Pinpoint the cell where the given text exists, returning its [X, Y] midpoint coordinate. 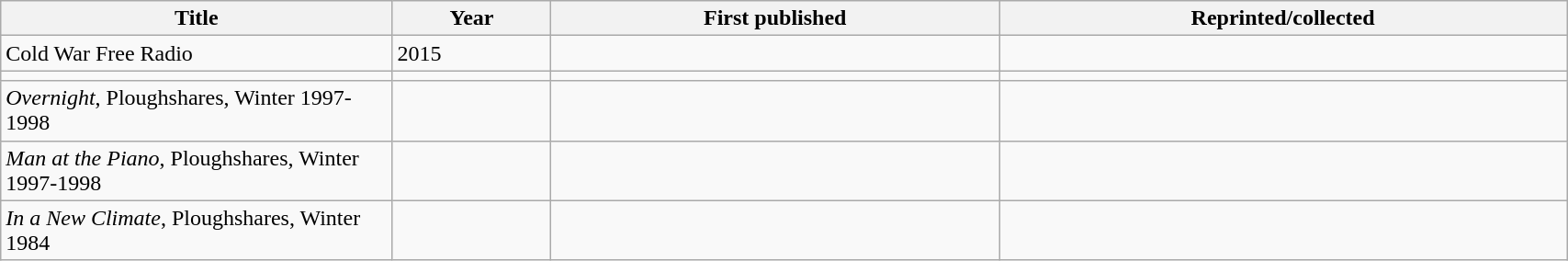
Overnight, Ploughshares, Winter 1997-1998 [197, 110]
Man at the Piano, Ploughshares, Winter 1997-1998 [197, 171]
Cold War Free Radio [197, 53]
Reprinted/collected [1283, 18]
First published [775, 18]
Year [472, 18]
Title [197, 18]
2015 [472, 53]
In a New Climate, Ploughshares, Winter 1984 [197, 230]
